Find where the given text appears and provide that cell's center as (x, y) coordinate. 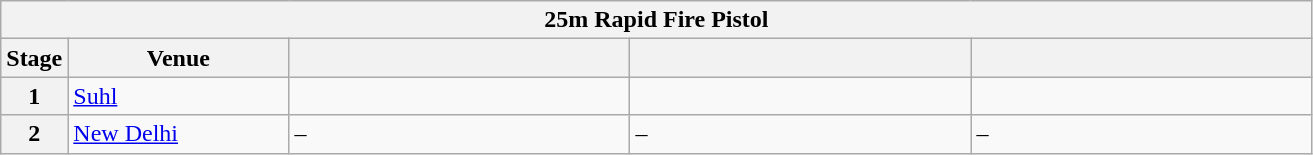
25m Rapid Fire Pistol (656, 20)
2 (34, 134)
New Delhi (178, 134)
Venue (178, 58)
Suhl (178, 96)
Stage (34, 58)
1 (34, 96)
